Output the (x, y) coordinate of the center of the cell containing the given text.  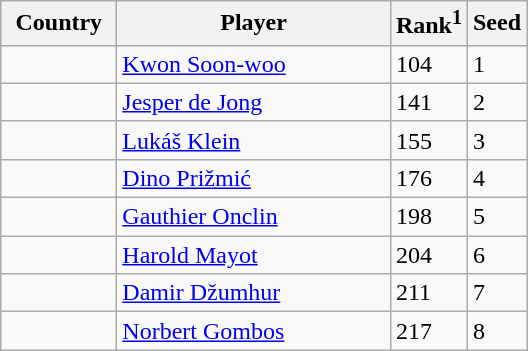
Lukáš Klein (254, 140)
104 (428, 64)
141 (428, 102)
Harold Mayot (254, 255)
Norbert Gombos (254, 331)
Dino Prižmić (254, 178)
Seed (496, 24)
1 (496, 64)
Gauthier Onclin (254, 217)
Jesper de Jong (254, 102)
176 (428, 178)
155 (428, 140)
2 (496, 102)
3 (496, 140)
204 (428, 255)
217 (428, 331)
8 (496, 331)
5 (496, 217)
6 (496, 255)
Kwon Soon-woo (254, 64)
4 (496, 178)
211 (428, 293)
Damir Džumhur (254, 293)
198 (428, 217)
Rank1 (428, 24)
7 (496, 293)
Country (59, 24)
Player (254, 24)
